Identify which cell holds the provided text, then report its (x, y) central coordinate. 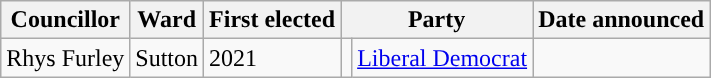
Date announced (622, 20)
Liberal Democrat (442, 58)
First elected (272, 20)
Councillor (66, 20)
Sutton (167, 58)
Rhys Furley (66, 58)
Ward (167, 20)
2021 (272, 58)
Party (437, 20)
